Determine the (X, Y) coordinate at the center of the cell enclosing the given text.  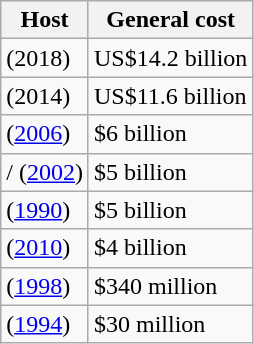
(1990) (45, 210)
(2018) (45, 58)
(2010) (45, 248)
(1998) (45, 286)
$30 million (170, 324)
$4 billion (170, 248)
(2006) (45, 134)
$6 billion (170, 134)
(2014) (45, 96)
(1994) (45, 324)
General cost (170, 20)
/ (2002) (45, 172)
Host (45, 20)
US$11.6 billion (170, 96)
US$14.2 billion (170, 58)
$340 million (170, 286)
